Return (X, Y) of the center of cell containing provided text 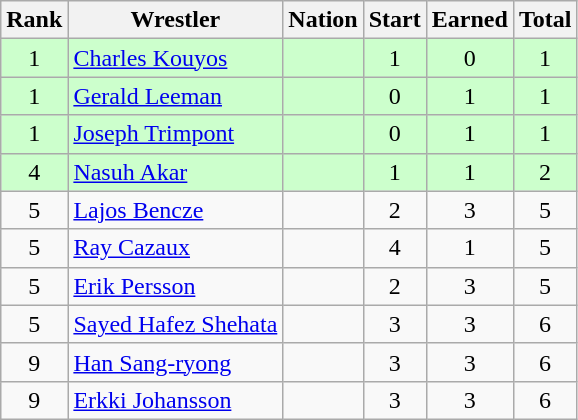
Earned (470, 20)
Gerald Leeman (176, 96)
Total (545, 20)
Erik Persson (176, 286)
Charles Kouyos (176, 58)
Lajos Bencze (176, 210)
Sayed Hafez Shehata (176, 324)
Erkki Johansson (176, 400)
Wrestler (176, 20)
Ray Cazaux (176, 248)
Nation (323, 20)
Nasuh Akar (176, 172)
Start (394, 20)
Han Sang-ryong (176, 362)
Rank (34, 20)
Joseph Trimpont (176, 134)
